Determine the [x, y] coordinate at the center of the cell enclosing the given text.  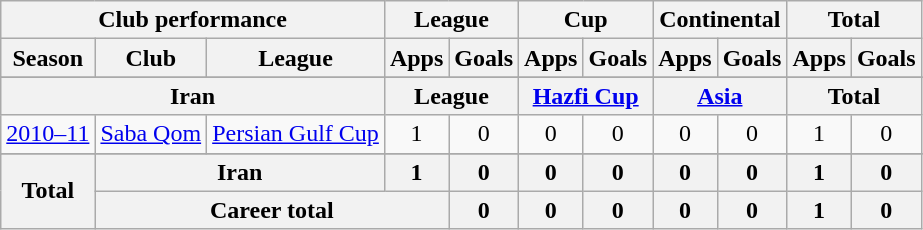
Season [48, 58]
Club performance [193, 20]
Continental [720, 20]
Hazfi Cup [586, 96]
Persian Gulf Cup [296, 134]
Career total [272, 210]
Cup [586, 20]
Asia [720, 96]
2010–11 [48, 134]
Saba Qom [151, 134]
Club [151, 58]
